Find where the given text appears and provide that cell's center as (x, y) coordinate. 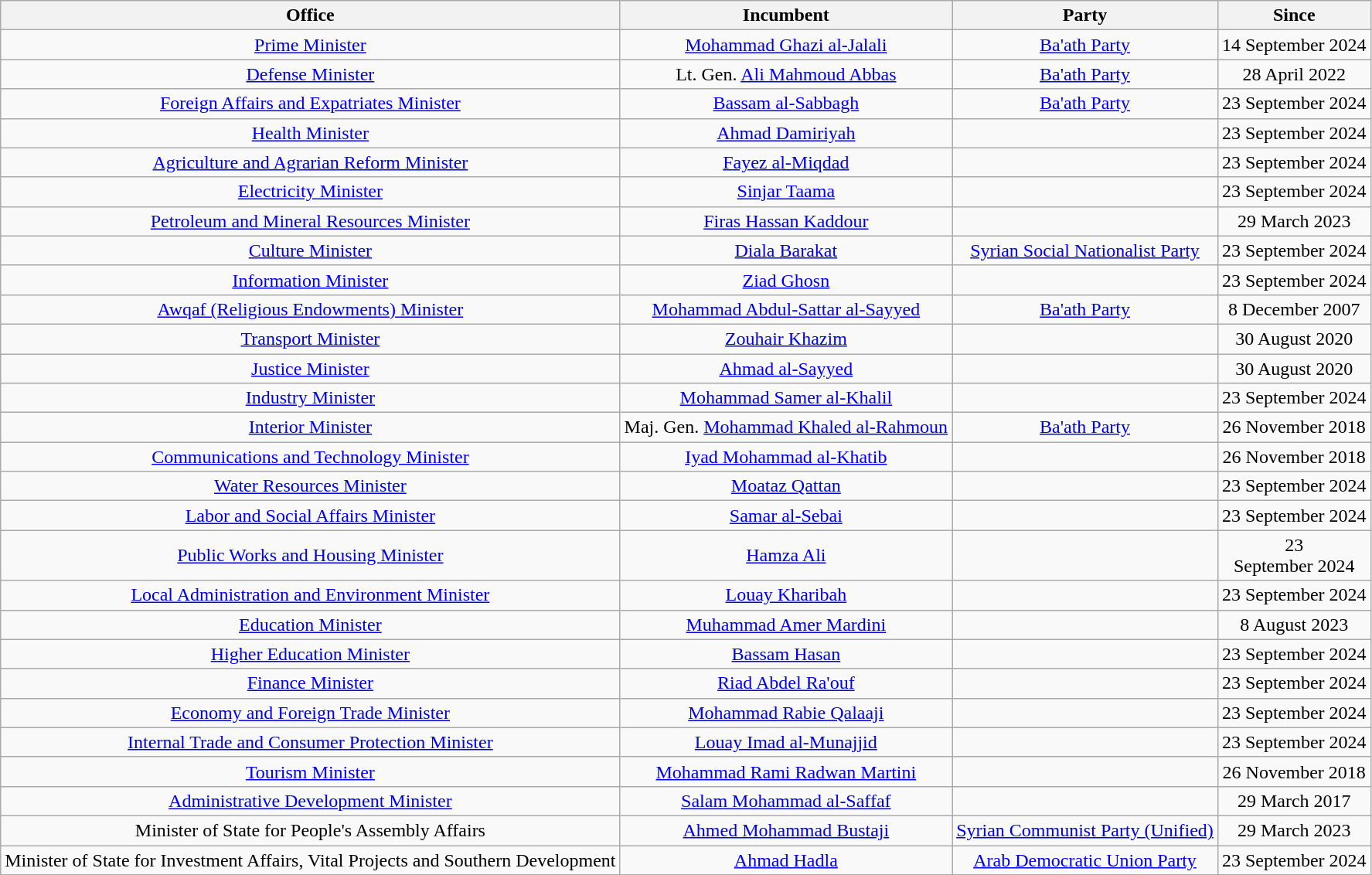
Tourism Minister (311, 771)
Louay Kharibah (786, 595)
Petroleum and Mineral Resources Minister (311, 221)
Culture Minister (311, 250)
Ziad Ghosn (786, 280)
Internal Trade and Consumer Protection Minister (311, 742)
8 August 2023 (1294, 625)
Zouhair Khazim (786, 339)
28 April 2022 (1294, 74)
Ahmad Hadla (786, 860)
14 September 2024 (1294, 45)
Office (311, 15)
Local Administration and Environment Minister (311, 595)
Mohammad Rami Radwan Martini (786, 771)
Ahmad Damiriyah (786, 133)
Awqaf (Religious Endowments) Minister (311, 309)
Industry Minister (311, 398)
Moataz Qattan (786, 486)
Public Works and Housing Minister (311, 555)
Fayez al-Miqdad (786, 162)
Education Minister (311, 625)
Justice Minister (311, 369)
Salam Mohammad al-Saffaf (786, 801)
Syrian Communist Party (Unified) (1085, 830)
Firas Hassan Kaddour (786, 221)
Water Resources Minister (311, 486)
Sinjar Taama (786, 192)
Foreign Affairs and Expatriates Minister (311, 104)
Hamza Ali (786, 555)
Administrative Development Minister (311, 801)
Minister of State for Investment Affairs, Vital Projects and Southern Development (311, 860)
29 March 2017 (1294, 801)
Bassam al-Sabbagh (786, 104)
Mohammad Samer al-Khalil (786, 398)
23September 2024 (1294, 555)
Samar al-Sebai (786, 516)
Finance Minister (311, 683)
Louay Imad al-Munajjid (786, 742)
Maj. Gen. Mohammad Khaled al-Rahmoun (786, 427)
Interior Minister (311, 427)
Higher Education Minister (311, 654)
Iyad Mohammad al-Khatib (786, 457)
Lt. Gen. Ali Mahmoud Abbas (786, 74)
Incumbent (786, 15)
Syrian Social Nationalist Party (1085, 250)
Mohammad Abdul-Sattar al-Sayyed (786, 309)
8 December 2007 (1294, 309)
Ahmad al-Sayyed (786, 369)
Health Minister (311, 133)
Economy and Foreign Trade Minister (311, 713)
Party (1085, 15)
Prime Minister (311, 45)
Ahmed Mohammad Bustaji (786, 830)
Defense Minister (311, 74)
Agriculture and Agrarian Reform Minister (311, 162)
Bassam Hasan (786, 654)
Electricity Minister (311, 192)
Mohammad Rabie Qalaaji (786, 713)
Minister of State for People's Assembly Affairs (311, 830)
Information Minister (311, 280)
Labor and Social Affairs Minister (311, 516)
Riad Abdel Ra'ouf (786, 683)
Communications and Technology Minister (311, 457)
Mohammad Ghazi al-Jalali (786, 45)
Since (1294, 15)
Transport Minister (311, 339)
Diala Barakat (786, 250)
Arab Democratic Union Party (1085, 860)
Muhammad Amer Mardini (786, 625)
